Scan for the cell matching the given text and deliver its [x, y] coordinate at center. 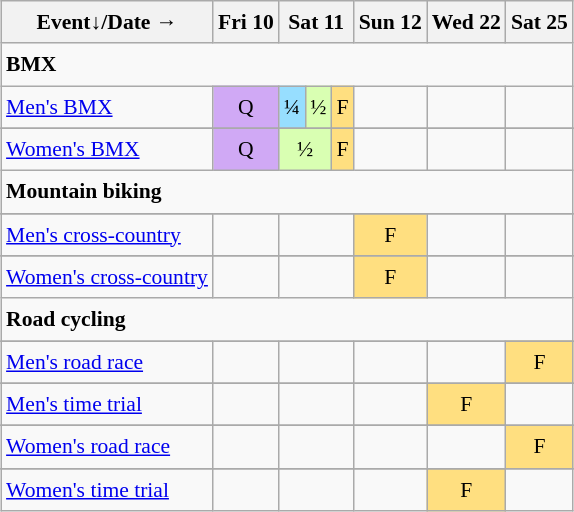
Women's road race [107, 448]
Men's BMX [107, 108]
Women's time trial [107, 490]
Sun 12 [390, 22]
Sat 25 [540, 22]
Men's time trial [107, 404]
Men's cross-country [107, 234]
Fri 10 [246, 22]
Women's BMX [107, 150]
Road cycling [287, 320]
Mountain biking [287, 192]
Women's cross-country [107, 278]
Event↓/Date → [107, 22]
Men's road race [107, 362]
BMX [287, 64]
¼ [292, 108]
Sat 11 [316, 22]
Wed 22 [466, 22]
